From the cell containing the given text, extract its center point as [X, Y] coordinate. 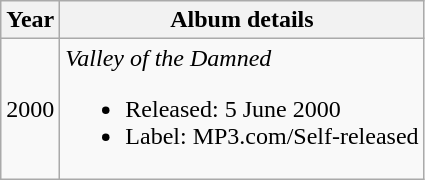
2000 [30, 109]
Valley of the DamnedReleased: 5 June 2000Label: MP3.com/Self-released [242, 109]
Year [30, 20]
Album details [242, 20]
